Extract the (X, Y) coordinate from the center of the cell holding the provided text.  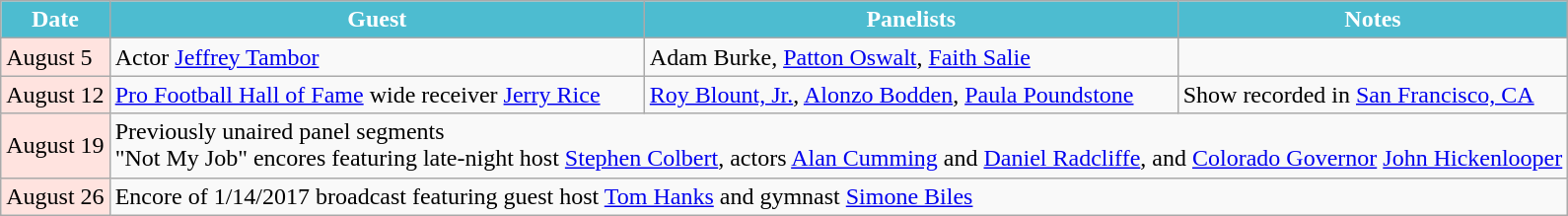
Guest (377, 20)
Panelists (911, 20)
Actor Jeffrey Tambor (377, 57)
Date (55, 20)
Notes (1373, 20)
Encore of 1/14/2017 broadcast featuring guest host Tom Hanks and gymnast Simone Biles (838, 196)
August 19 (55, 146)
Pro Football Hall of Fame wide receiver Jerry Rice (377, 95)
August 12 (55, 95)
Adam Burke, Patton Oswalt, Faith Salie (911, 57)
August 26 (55, 196)
Roy Blount, Jr., Alonzo Bodden, Paula Poundstone (911, 95)
Show recorded in San Francisco, CA (1373, 95)
August 5 (55, 57)
